Output the (x, y) coordinate of the center of the cell containing the given text.  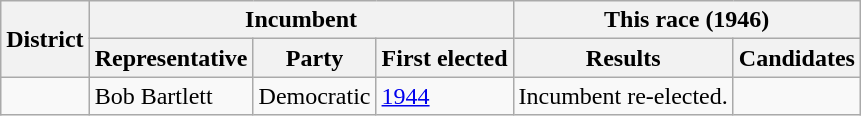
Representative (171, 58)
1944 (444, 96)
Candidates (796, 58)
Democratic (314, 96)
District (45, 39)
First elected (444, 58)
Bob Bartlett (171, 96)
Party (314, 58)
Incumbent (301, 20)
This race (1946) (686, 20)
Results (623, 58)
Incumbent re-elected. (623, 96)
